Return (x, y) of the center of cell containing provided text 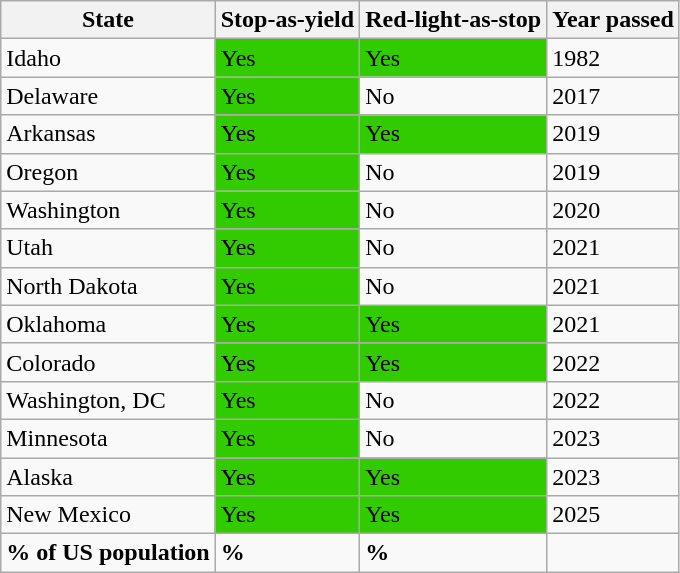
Arkansas (108, 134)
Stop-as-yield (287, 20)
Washington, DC (108, 400)
State (108, 20)
Year passed (614, 20)
Minnesota (108, 438)
Idaho (108, 58)
New Mexico (108, 515)
2017 (614, 96)
Alaska (108, 477)
Washington (108, 210)
Oregon (108, 172)
Oklahoma (108, 324)
% of US population (108, 553)
North Dakota (108, 286)
2020 (614, 210)
Red-light-as-stop (454, 20)
1982 (614, 58)
Delaware (108, 96)
Utah (108, 248)
2025 (614, 515)
Colorado (108, 362)
